Detect which cell encompasses the target text, then output its [x, y] center coordinate. 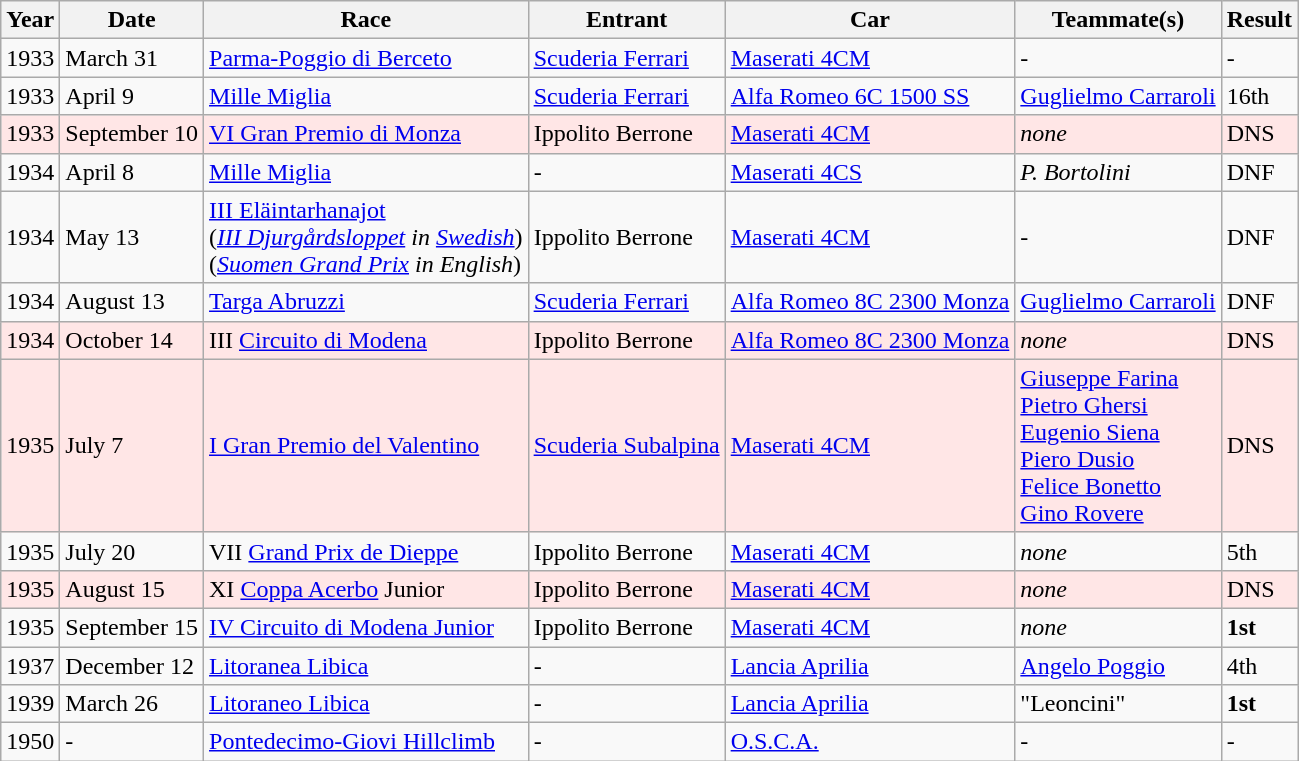
VII Grand Prix de Dieppe [366, 551]
August 15 [132, 589]
III Eläintarhanajot(III Djurgårdsloppet in Swedish)(Suomen Grand Prix in English) [366, 237]
Date [132, 20]
4th [1259, 665]
Angelo Poggio [1118, 665]
Maserati 4CS [870, 172]
5th [1259, 551]
1950 [30, 742]
March 31 [132, 58]
"Leoncini" [1118, 704]
Targa Abruzzi [366, 302]
April 8 [132, 172]
P. Bortolini [1118, 172]
Alfa Romeo 6C 1500 SS [870, 96]
July 7 [132, 446]
December 12 [132, 665]
July 20 [132, 551]
April 9 [132, 96]
VI Gran Premio di Monza [366, 134]
O.S.C.A. [870, 742]
September 10 [132, 134]
IV Circuito di Modena Junior [366, 627]
XI Coppa Acerbo Junior [366, 589]
March 26 [132, 704]
Year [30, 20]
Teammate(s) [1118, 20]
Pontedecimo-Giovi Hillclimb [366, 742]
Car [870, 20]
Scuderia Subalpina [626, 446]
Result [1259, 20]
16th [1259, 96]
I Gran Premio del Valentino [366, 446]
1937 [30, 665]
May 13 [132, 237]
Litoraneo Libica [366, 704]
September 15 [132, 627]
October 14 [132, 340]
Parma-Poggio di Berceto [366, 58]
Litoranea Libica [366, 665]
Giuseppe FarinaPietro GhersiEugenio SienaPiero DusioFelice BonettoGino Rovere [1118, 446]
August 13 [132, 302]
Race [366, 20]
III Circuito di Modena [366, 340]
1939 [30, 704]
Entrant [626, 20]
